Locate the cell with the specified text and output its (x, y) center coordinate. 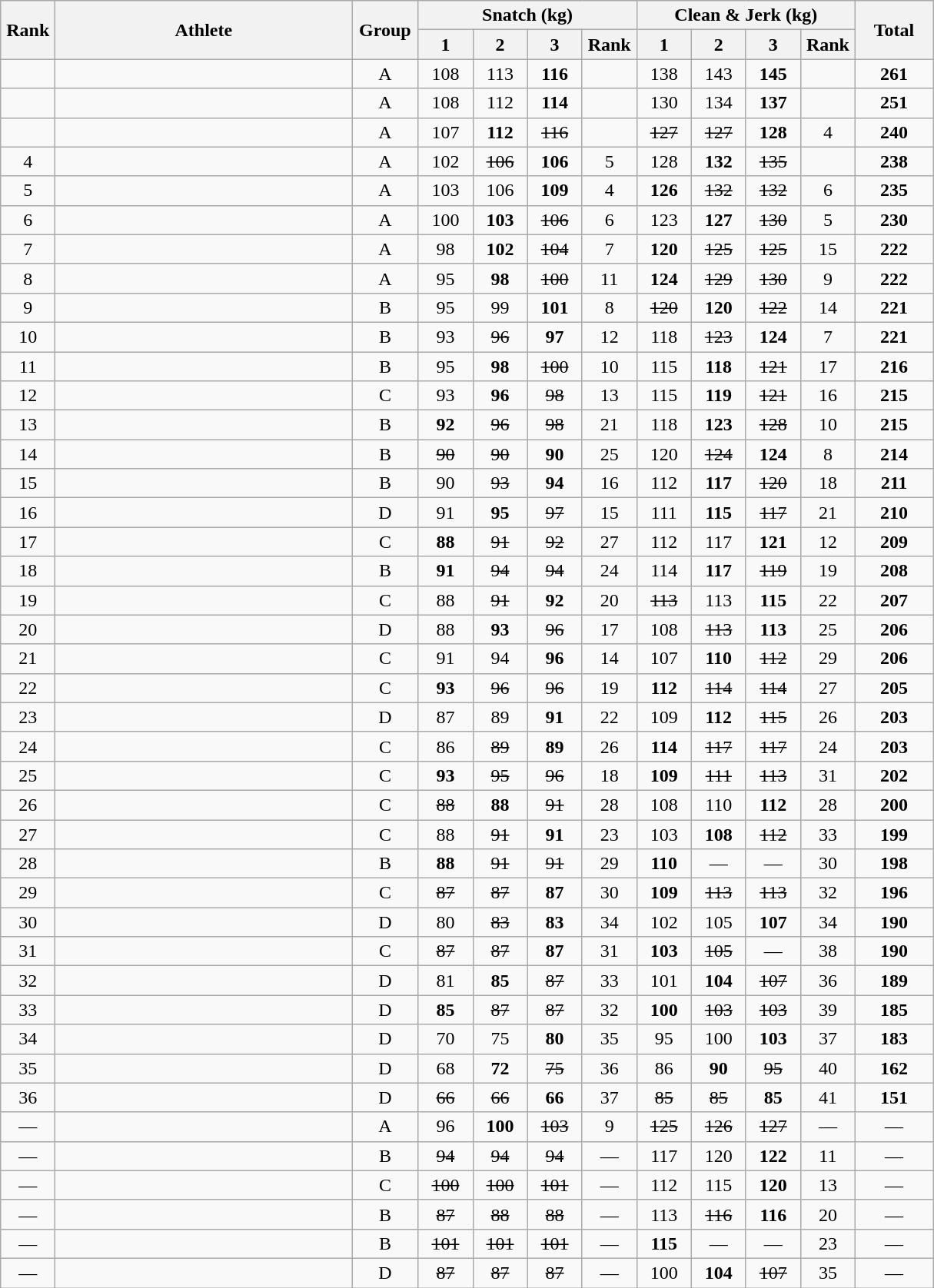
200 (893, 805)
72 (500, 1068)
210 (893, 513)
81 (446, 981)
230 (893, 220)
Group (385, 30)
235 (893, 191)
209 (893, 542)
Athlete (204, 30)
135 (773, 161)
240 (893, 132)
99 (500, 307)
183 (893, 1039)
251 (893, 103)
143 (718, 74)
138 (664, 74)
196 (893, 893)
151 (893, 1097)
40 (827, 1068)
Snatch (kg) (527, 15)
Total (893, 30)
216 (893, 367)
214 (893, 454)
207 (893, 600)
68 (446, 1068)
137 (773, 103)
205 (893, 688)
189 (893, 981)
129 (718, 278)
198 (893, 864)
162 (893, 1068)
Clean & Jerk (kg) (746, 15)
208 (893, 571)
39 (827, 1010)
211 (893, 483)
185 (893, 1010)
38 (827, 951)
41 (827, 1097)
238 (893, 161)
199 (893, 834)
202 (893, 775)
134 (718, 103)
261 (893, 74)
70 (446, 1039)
145 (773, 74)
